Extract the [x, y] coordinate from the center of the cell holding the provided text.  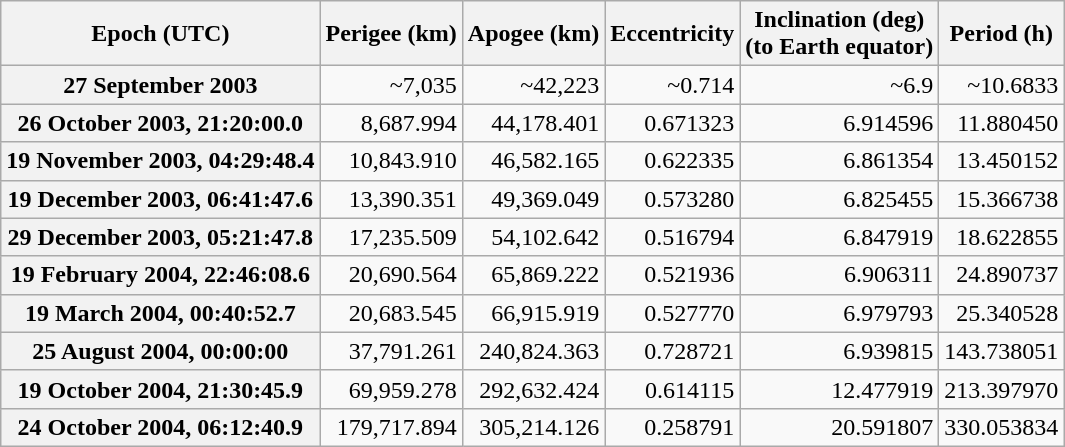
~6.9 [840, 85]
69,959.278 [391, 389]
29 December 2003, 05:21:47.8 [160, 237]
12.477919 [840, 389]
13,390.351 [391, 199]
27 September 2003 [160, 85]
143.738051 [1002, 351]
13.450152 [1002, 161]
Epoch (UTC) [160, 34]
24 October 2004, 06:12:40.9 [160, 427]
6.914596 [840, 123]
Apogee (km) [533, 34]
46,582.165 [533, 161]
19 March 2004, 00:40:52.7 [160, 313]
24.890737 [1002, 275]
~0.714 [672, 85]
Period (h) [1002, 34]
0.671323 [672, 123]
54,102.642 [533, 237]
65,869.222 [533, 275]
20.591807 [840, 427]
Perigee (km) [391, 34]
0.527770 [672, 313]
6.906311 [840, 275]
~42,223 [533, 85]
25.340528 [1002, 313]
15.366738 [1002, 199]
0.516794 [672, 237]
213.397970 [1002, 389]
17,235.509 [391, 237]
8,687.994 [391, 123]
49,369.049 [533, 199]
305,214.126 [533, 427]
0.622335 [672, 161]
~7,035 [391, 85]
19 December 2003, 06:41:47.6 [160, 199]
19 February 2004, 22:46:08.6 [160, 275]
0.728721 [672, 351]
6.861354 [840, 161]
6.825455 [840, 199]
0.521936 [672, 275]
11.880450 [1002, 123]
19 October 2004, 21:30:45.9 [160, 389]
66,915.919 [533, 313]
6.939815 [840, 351]
44,178.401 [533, 123]
240,824.363 [533, 351]
Eccentricity [672, 34]
0.573280 [672, 199]
179,717.894 [391, 427]
25 August 2004, 00:00:00 [160, 351]
20,690.564 [391, 275]
6.847919 [840, 237]
26 October 2003, 21:20:00.0 [160, 123]
292,632.424 [533, 389]
0.614115 [672, 389]
~10.6833 [1002, 85]
37,791.261 [391, 351]
19 November 2003, 04:29:48.4 [160, 161]
20,683.545 [391, 313]
6.979793 [840, 313]
18.622855 [1002, 237]
10,843.910 [391, 161]
Inclination (deg)(to Earth equator) [840, 34]
330.053834 [1002, 427]
0.258791 [672, 427]
